Output the [X, Y] coordinate of the center of the cell containing the given text.  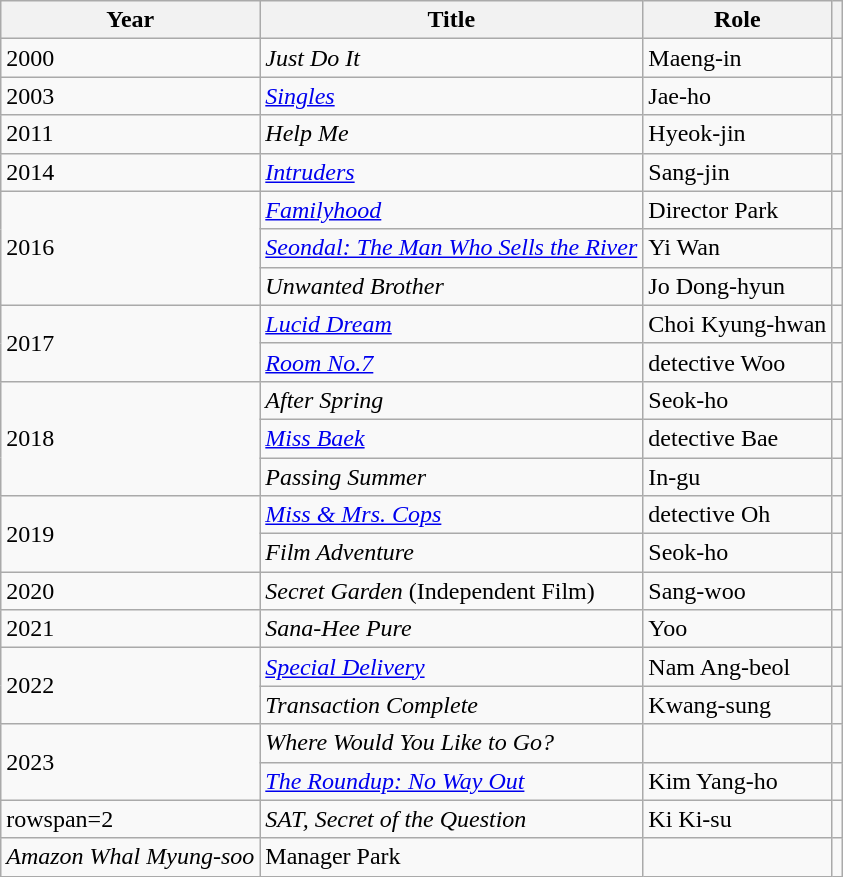
2019 [130, 534]
After Spring [452, 400]
Help Me [452, 134]
Kim Yang-ho [738, 781]
Kwang-sung [738, 705]
2014 [130, 172]
2011 [130, 134]
Just Do It [452, 58]
Where Would You Like to Go? [452, 743]
Unwanted Brother [452, 286]
Nam Ang-beol [738, 667]
Miss & Mrs. Cops [452, 515]
detective Bae [738, 438]
Maeng-in [738, 58]
Film Adventure [452, 553]
2020 [130, 591]
2018 [130, 438]
Miss Baek [452, 438]
Manager Park [452, 857]
Special Delivery [452, 667]
2016 [130, 248]
Intruders [452, 172]
Transaction Complete [452, 705]
2022 [130, 686]
2017 [130, 343]
The Roundup: No Way Out [452, 781]
Title [452, 20]
Lucid Dream [452, 324]
detective Woo [738, 362]
Sang-jin [738, 172]
Sana-Hee Pure [452, 629]
Jo Dong-hyun [738, 286]
In-gu [738, 477]
Familyhood [452, 210]
Singles [452, 96]
Year [130, 20]
Yi Wan [738, 248]
Room No.7 [452, 362]
Yoo [738, 629]
Role [738, 20]
detective Oh [738, 515]
Sang-woo [738, 591]
Director Park [738, 210]
Seondal: The Man Who Sells the River [452, 248]
Hyeok-jin [738, 134]
Ki Ki-su [738, 819]
rowspan=2 [130, 819]
Amazon Whal Myung-soo [130, 857]
Passing Summer [452, 477]
2023 [130, 762]
SAT, Secret of the Question [452, 819]
2021 [130, 629]
Jae-ho [738, 96]
Secret Garden (Independent Film) [452, 591]
2000 [130, 58]
Choi Kyung-hwan [738, 324]
2003 [130, 96]
